Identify which cell holds the provided text, then report its [X, Y] central coordinate. 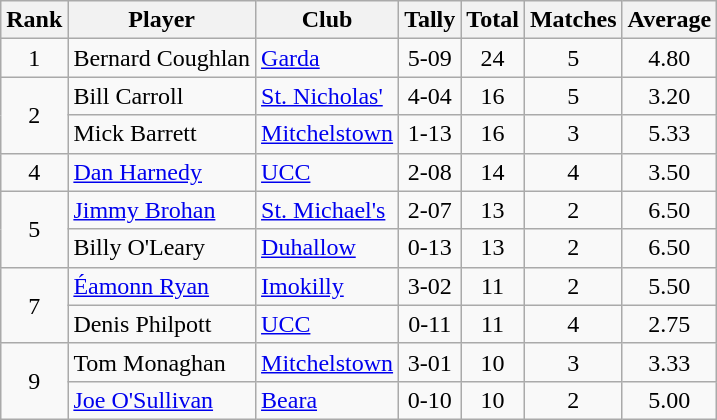
Duhallow [328, 248]
Matches [573, 20]
Joe O'Sullivan [162, 400]
2-08 [430, 172]
Mick Barrett [162, 134]
Average [670, 20]
Bernard Coughlan [162, 58]
9 [34, 381]
Club [328, 20]
Denis Philpott [162, 324]
3.33 [670, 362]
1 [34, 58]
2.75 [670, 324]
14 [493, 172]
5.33 [670, 134]
0-10 [430, 400]
4-04 [430, 96]
Dan Harnedy [162, 172]
5-09 [430, 58]
0-13 [430, 248]
5.50 [670, 286]
Beara [328, 400]
Bill Carroll [162, 96]
0-11 [430, 324]
3-01 [430, 362]
Jimmy Brohan [162, 210]
Billy O'Leary [162, 248]
St. Nicholas' [328, 96]
Total [493, 20]
1-13 [430, 134]
Éamonn Ryan [162, 286]
3.50 [670, 172]
Tally [430, 20]
5.00 [670, 400]
St. Michael's [328, 210]
Player [162, 20]
4.80 [670, 58]
Rank [34, 20]
24 [493, 58]
3.20 [670, 96]
3-02 [430, 286]
Tom Monaghan [162, 362]
Garda [328, 58]
Imokilly [328, 286]
7 [34, 305]
2-07 [430, 210]
